Extract the (X, Y) coordinate from the center of the cell holding the provided text.  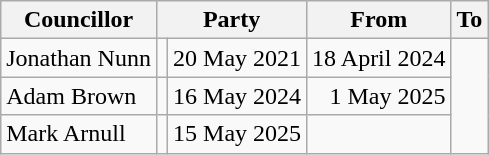
Jonathan Nunn (79, 58)
Adam Brown (79, 96)
Party (231, 20)
15 May 2025 (238, 134)
Mark Arnull (79, 134)
16 May 2024 (238, 96)
20 May 2021 (238, 58)
From (379, 20)
1 May 2025 (379, 96)
Councillor (79, 20)
To (470, 20)
18 April 2024 (379, 58)
